From the cell containing the given text, extract its center point as [x, y] coordinate. 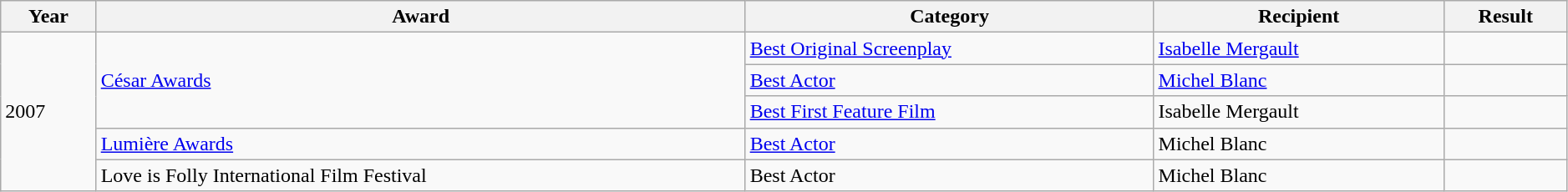
Year [48, 17]
Best Original Screenplay [949, 48]
Result [1505, 17]
Award [421, 17]
Lumière Awards [421, 144]
Recipient [1298, 17]
Love is Folly International Film Festival [421, 175]
Best First Feature Film [949, 112]
Category [949, 17]
César Awards [421, 80]
2007 [48, 112]
